Determine the (x, y) coordinate at the center of the cell enclosing the given text.  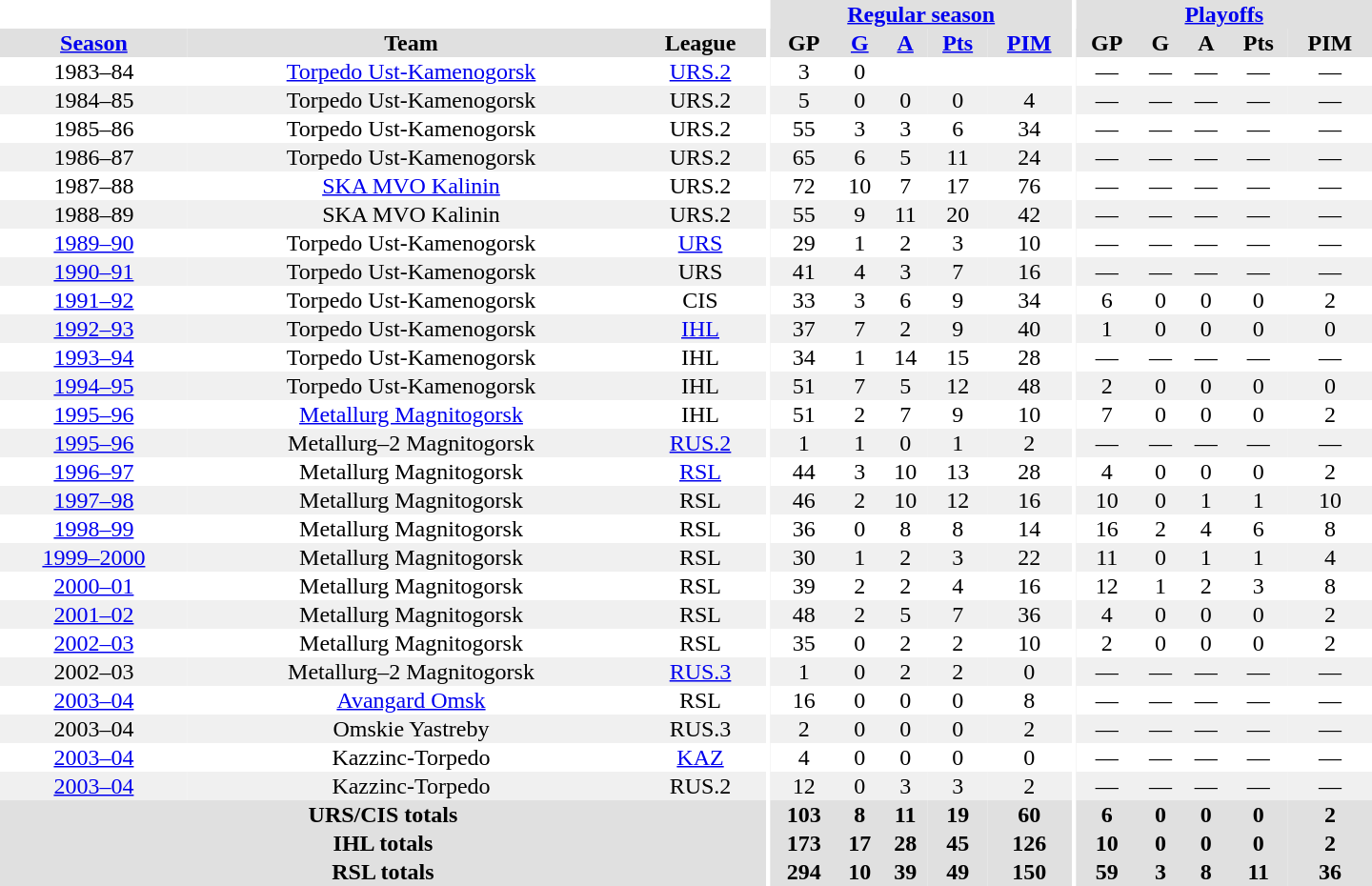
103 (804, 815)
30 (804, 557)
65 (804, 157)
173 (804, 843)
1988–89 (93, 214)
1994–95 (93, 386)
2000–01 (93, 586)
20 (958, 214)
1989–90 (93, 243)
49 (958, 872)
35 (804, 643)
42 (1029, 214)
40 (1029, 329)
15 (958, 357)
League (700, 43)
126 (1029, 843)
29 (804, 243)
150 (1029, 872)
76 (1029, 186)
1984–85 (93, 100)
1987–88 (93, 186)
Avangard Omsk (412, 700)
1998–99 (93, 529)
1991–92 (93, 300)
1985–86 (93, 129)
Omskie Yastreby (412, 729)
1996–97 (93, 472)
KAZ (700, 757)
45 (958, 843)
37 (804, 329)
1997–98 (93, 500)
41 (804, 272)
19 (958, 815)
59 (1107, 872)
1986–87 (93, 157)
1983–84 (93, 71)
13 (958, 472)
Playoffs (1224, 14)
Team (412, 43)
294 (804, 872)
33 (804, 300)
Regular season (920, 14)
24 (1029, 157)
CIS (700, 300)
1993–94 (93, 357)
60 (1029, 815)
Season (93, 43)
RSL totals (383, 872)
1999–2000 (93, 557)
1992–93 (93, 329)
72 (804, 186)
46 (804, 500)
URS/CIS totals (383, 815)
1990–91 (93, 272)
IHL totals (383, 843)
22 (1029, 557)
2001–02 (93, 614)
44 (804, 472)
